Provide the (X, Y) coordinate of the cell's center where the given text is located.  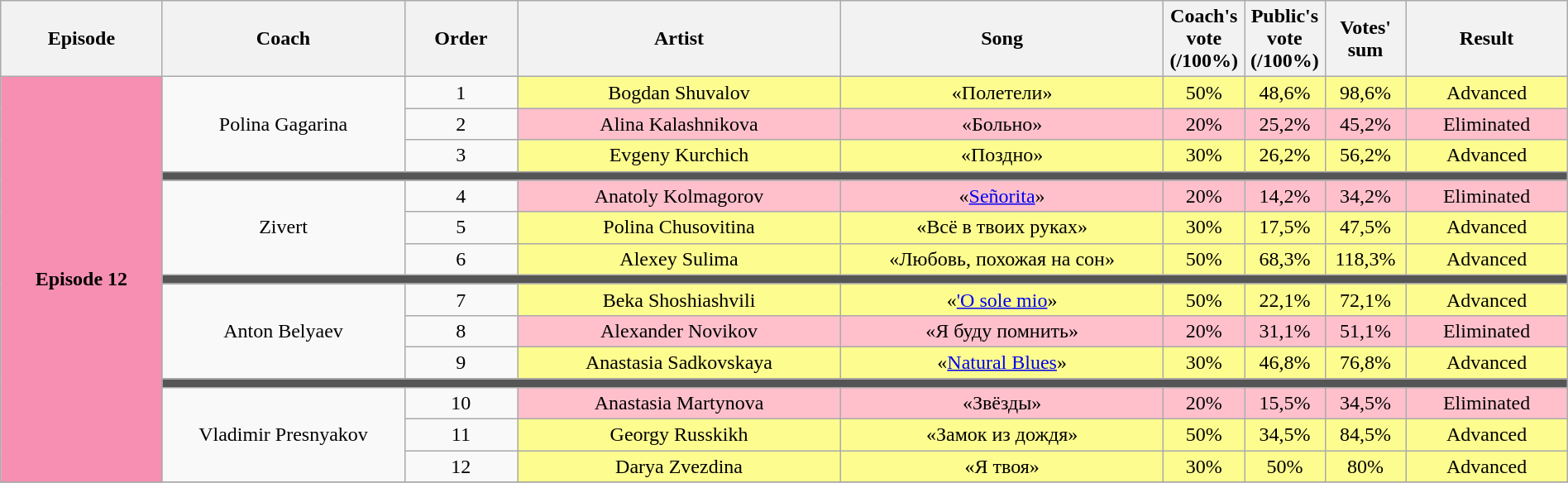
Song (1002, 39)
«Замок из дождя» (1002, 435)
Georgy Russkikh (680, 435)
3 (461, 155)
48,6% (1285, 93)
Alina Kalashnikova (680, 124)
Result (1487, 39)
17,5% (1285, 227)
«Полетели» (1002, 93)
Coach (283, 39)
2 (461, 124)
45,2% (1365, 124)
Votes' sum (1365, 39)
118,3% (1365, 259)
76,8% (1365, 362)
26,2% (1285, 155)
«Señorita» (1002, 196)
1 (461, 93)
15,5% (1285, 404)
Darya Zvezdina (680, 466)
10 (461, 404)
68,3% (1285, 259)
Alexander Novikov (680, 331)
Beka Shoshiashvili (680, 299)
Episode (81, 39)
31,1% (1285, 331)
80% (1365, 466)
Coach's vote (/100%) (1204, 39)
51,1% (1365, 331)
«Больно» (1002, 124)
«Звёзды» (1002, 404)
9 (461, 362)
Artist (680, 39)
Anastasia Sadkovskaya (680, 362)
Evgeny Kurchich (680, 155)
7 (461, 299)
22,1% (1285, 299)
8 (461, 331)
Anton Belyaev (283, 331)
Anatoly Kolmagorov (680, 196)
12 (461, 466)
4 (461, 196)
«Всё в твоих руках» (1002, 227)
Order (461, 39)
34,2% (1365, 196)
«Я твоя» (1002, 466)
Polina Chusovitina (680, 227)
5 (461, 227)
11 (461, 435)
14,2% (1285, 196)
25,2% (1285, 124)
Zivert (283, 227)
46,8% (1285, 362)
Episode 12 (81, 280)
«Любовь, похожая на сон» (1002, 259)
Polina Gagarina (283, 124)
«Я буду помнить» (1002, 331)
Vladimir Presnyakov (283, 435)
84,5% (1365, 435)
Public's vote (/100%) (1285, 39)
6 (461, 259)
47,5% (1365, 227)
Anastasia Martynova (680, 404)
98,6% (1365, 93)
«Natural Blues» (1002, 362)
Alexey Sulima (680, 259)
Bogdan Shuvalov (680, 93)
«Поздно» (1002, 155)
72,1% (1365, 299)
56,2% (1365, 155)
«'O sole mio» (1002, 299)
